Output the [X, Y] coordinate of the center of the cell containing the given text.  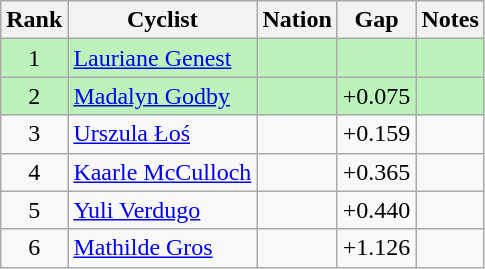
Nation [297, 20]
Madalyn Godby [162, 96]
Notes [450, 20]
+1.126 [376, 248]
Lauriane Genest [162, 58]
6 [34, 248]
+0.440 [376, 210]
Rank [34, 20]
4 [34, 172]
2 [34, 96]
+0.159 [376, 134]
Urszula Łoś [162, 134]
Yuli Verdugo [162, 210]
1 [34, 58]
3 [34, 134]
Gap [376, 20]
+0.075 [376, 96]
Cyclist [162, 20]
Kaarle McCulloch [162, 172]
+0.365 [376, 172]
Mathilde Gros [162, 248]
5 [34, 210]
